Search for the cell housing the specified text and yield its (X, Y) center coordinate. 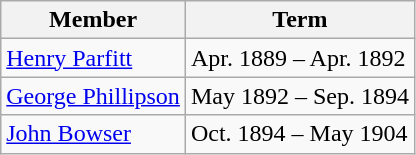
May 1892 – Sep. 1894 (300, 96)
Member (94, 20)
Oct. 1894 – May 1904 (300, 134)
Term (300, 20)
Henry Parfitt (94, 58)
John Bowser (94, 134)
Apr. 1889 – Apr. 1892 (300, 58)
George Phillipson (94, 96)
